Return [X, Y] of the center of cell containing provided text 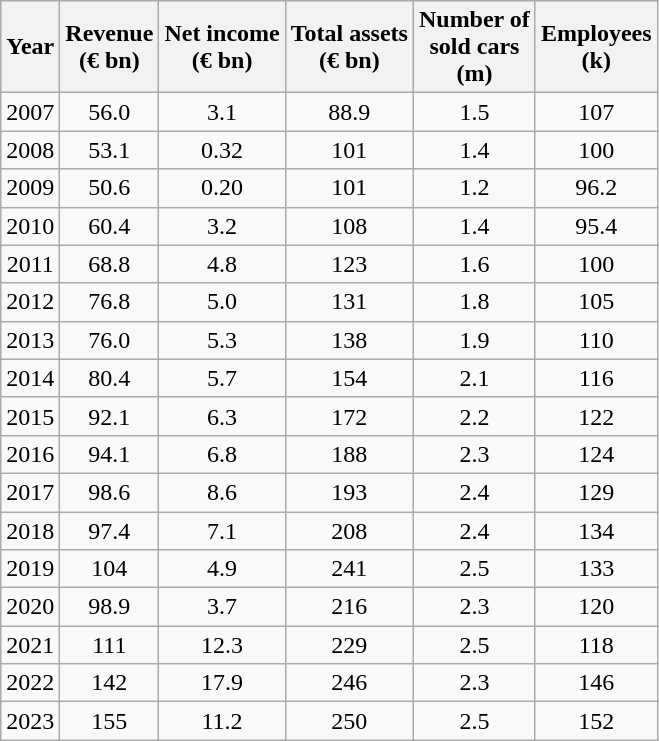
94.1 [110, 454]
4.9 [222, 569]
Employees(k) [596, 47]
3.7 [222, 607]
142 [110, 683]
2009 [30, 188]
2.2 [474, 416]
17.9 [222, 683]
138 [349, 340]
155 [110, 721]
50.6 [110, 188]
1.6 [474, 264]
3.1 [222, 112]
250 [349, 721]
4.8 [222, 264]
134 [596, 531]
0.20 [222, 188]
8.6 [222, 492]
Number ofsold cars(m) [474, 47]
3.2 [222, 226]
110 [596, 340]
2017 [30, 492]
131 [349, 302]
5.3 [222, 340]
193 [349, 492]
104 [110, 569]
1.8 [474, 302]
2018 [30, 531]
108 [349, 226]
2011 [30, 264]
12.3 [222, 645]
1.2 [474, 188]
Net income(€ bn) [222, 47]
5.0 [222, 302]
98.9 [110, 607]
208 [349, 531]
105 [596, 302]
246 [349, 683]
2008 [30, 150]
216 [349, 607]
2016 [30, 454]
2022 [30, 683]
2015 [30, 416]
118 [596, 645]
122 [596, 416]
95.4 [596, 226]
88.9 [349, 112]
Year [30, 47]
107 [596, 112]
5.7 [222, 378]
96.2 [596, 188]
152 [596, 721]
Revenue(€ bn) [110, 47]
1.5 [474, 112]
146 [596, 683]
2021 [30, 645]
2023 [30, 721]
76.8 [110, 302]
Total assets(€ bn) [349, 47]
154 [349, 378]
53.1 [110, 150]
120 [596, 607]
68.8 [110, 264]
0.32 [222, 150]
76.0 [110, 340]
241 [349, 569]
133 [596, 569]
7.1 [222, 531]
11.2 [222, 721]
2014 [30, 378]
116 [596, 378]
98.6 [110, 492]
123 [349, 264]
188 [349, 454]
172 [349, 416]
80.4 [110, 378]
6.3 [222, 416]
92.1 [110, 416]
2007 [30, 112]
2.1 [474, 378]
2010 [30, 226]
2019 [30, 569]
6.8 [222, 454]
2013 [30, 340]
56.0 [110, 112]
60.4 [110, 226]
124 [596, 454]
2020 [30, 607]
111 [110, 645]
2012 [30, 302]
1.9 [474, 340]
97.4 [110, 531]
129 [596, 492]
229 [349, 645]
